Scan for the cell matching the given text and deliver its [X, Y] coordinate at center. 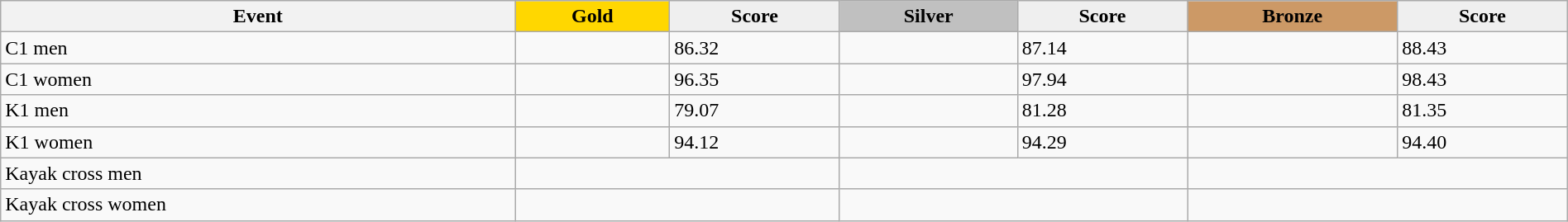
C1 women [258, 79]
87.14 [1102, 48]
94.12 [755, 142]
79.07 [755, 111]
86.32 [755, 48]
88.43 [1483, 48]
Gold [592, 17]
Event [258, 17]
K1 women [258, 142]
94.29 [1102, 142]
81.35 [1483, 111]
81.28 [1102, 111]
96.35 [755, 79]
K1 men [258, 111]
C1 men [258, 48]
Silver [928, 17]
Bronze [1293, 17]
Kayak cross women [258, 205]
94.40 [1483, 142]
98.43 [1483, 79]
Kayak cross men [258, 173]
97.94 [1102, 79]
